Return [x, y] of the center of cell containing provided text 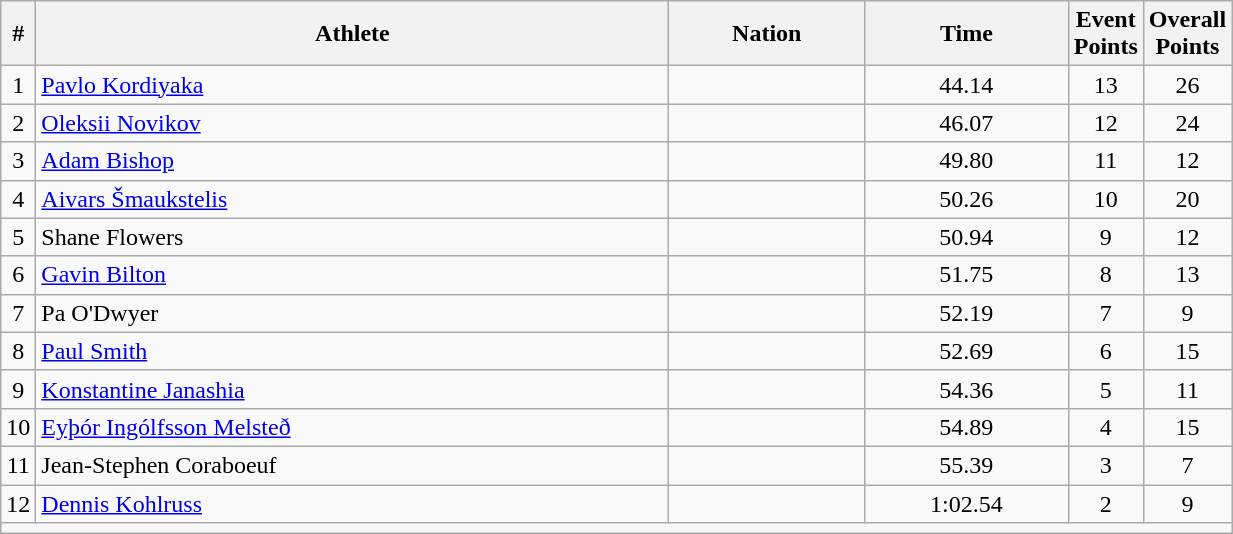
26 [1187, 85]
Overall Points [1187, 34]
20 [1187, 199]
Aivars Šmaukstelis [352, 199]
52.19 [967, 313]
Jean-Stephen Coraboeuf [352, 465]
55.39 [967, 465]
Pa O'Dwyer [352, 313]
Shane Flowers [352, 237]
1 [18, 85]
52.69 [967, 351]
54.36 [967, 389]
Paul Smith [352, 351]
Gavin Bilton [352, 275]
51.75 [967, 275]
54.89 [967, 427]
50.94 [967, 237]
Konstantine Janashia [352, 389]
Dennis Kohlruss [352, 503]
# [18, 34]
46.07 [967, 123]
24 [1187, 123]
44.14 [967, 85]
Nation [767, 34]
Eyþór Ingólfsson Melsteð [352, 427]
Pavlo Kordiyaka [352, 85]
1:02.54 [967, 503]
Athlete [352, 34]
Adam Bishop [352, 161]
Event Points [1106, 34]
50.26 [967, 199]
Oleksii Novikov [352, 123]
49.80 [967, 161]
Time [967, 34]
